Detect which cell encompasses the target text, then output its (x, y) center coordinate. 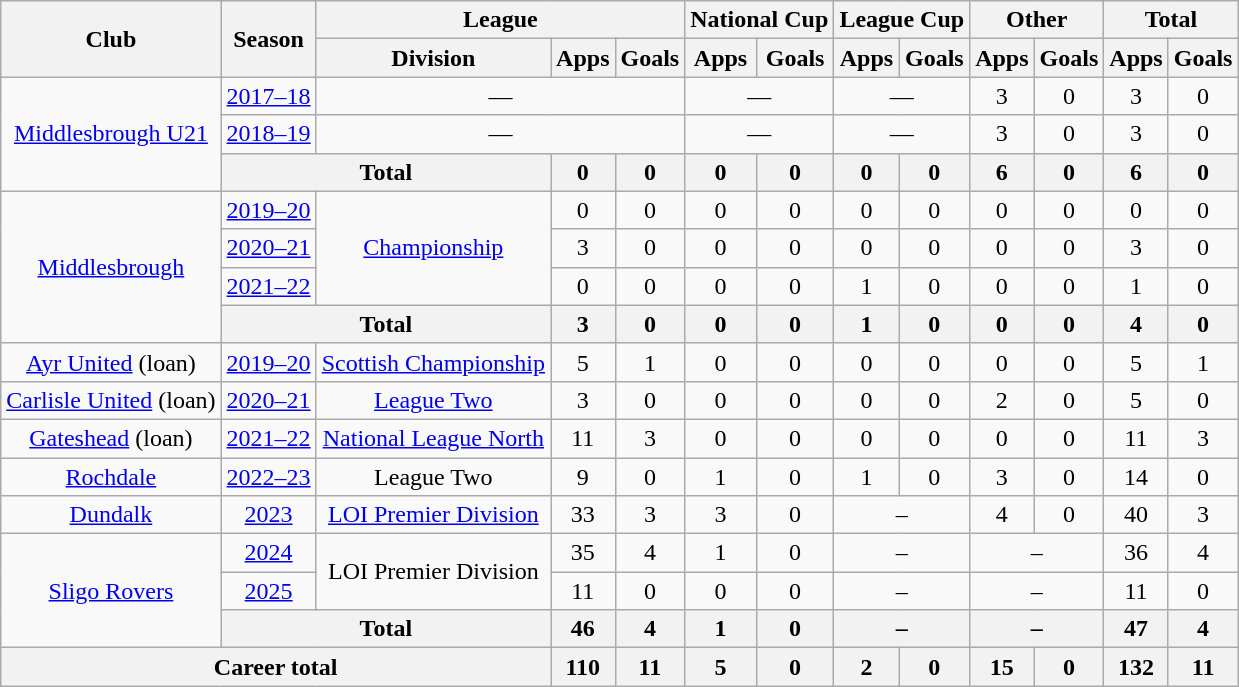
2017–18 (268, 96)
Championship (433, 248)
League Cup (902, 20)
Sligo Rovers (111, 591)
Career total (276, 667)
Middlesbrough (111, 267)
National League North (433, 438)
League (500, 20)
Season (268, 39)
40 (1136, 515)
110 (583, 667)
132 (1136, 667)
2025 (268, 591)
Scottish Championship (433, 362)
Other (1037, 20)
Club (111, 39)
2024 (268, 553)
2022–23 (268, 477)
Rochdale (111, 477)
Dundalk (111, 515)
46 (583, 629)
36 (1136, 553)
Division (433, 58)
2018–19 (268, 134)
14 (1136, 477)
Ayr United (loan) (111, 362)
National Cup (760, 20)
47 (1136, 629)
35 (583, 553)
2023 (268, 515)
15 (1002, 667)
Middlesbrough U21 (111, 134)
Gateshead (loan) (111, 438)
Carlisle United (loan) (111, 400)
9 (583, 477)
33 (583, 515)
